Search for the cell housing the specified text and yield its [X, Y] center coordinate. 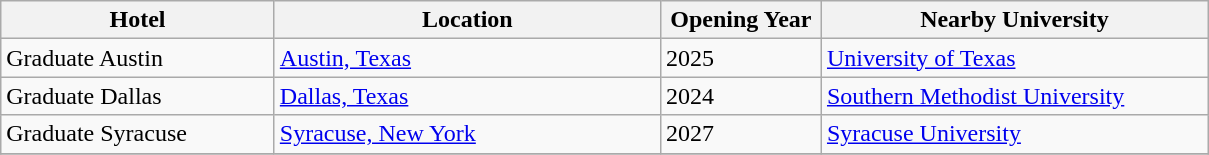
University of Texas [1014, 58]
Graduate Syracuse [138, 134]
Opening Year [740, 20]
2025 [740, 58]
Graduate Dallas [138, 96]
Location [467, 20]
Dallas, Texas [467, 96]
Hotel [138, 20]
Graduate Austin [138, 58]
Syracuse, New York [467, 134]
Nearby University [1014, 20]
2024 [740, 96]
Austin, Texas [467, 58]
Southern Methodist University [1014, 96]
2027 [740, 134]
Syracuse University [1014, 134]
